Detect which cell encompasses the target text, then output its (x, y) center coordinate. 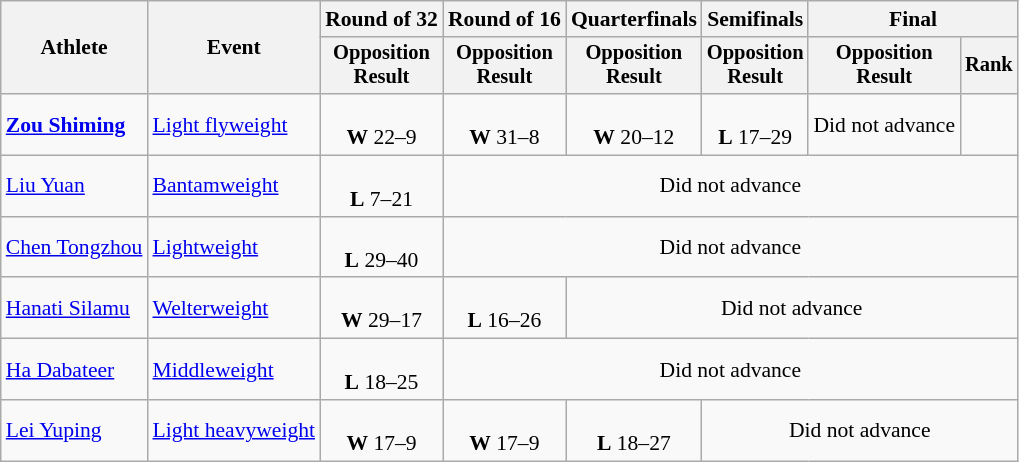
Light flyweight (234, 124)
L 18–27 (634, 430)
W 29–17 (382, 308)
Event (234, 48)
Lightweight (234, 248)
Middleweight (234, 370)
Welterweight (234, 308)
W 20–12 (634, 124)
Bantamweight (234, 186)
Athlete (74, 48)
W 31–8 (504, 124)
Final (912, 19)
L 16–26 (504, 308)
Zou Shiming (74, 124)
W 22–9 (382, 124)
L 18–25 (382, 370)
Lei Yuping (74, 430)
L 7–21 (382, 186)
Chen Tongzhou (74, 248)
Round of 32 (382, 19)
Semifinals (756, 19)
Light heavyweight (234, 430)
L 29–40 (382, 248)
Round of 16 (504, 19)
L 17–29 (756, 124)
Rank (989, 66)
Ha Dabateer (74, 370)
Quarterfinals (634, 19)
Hanati Silamu (74, 308)
Liu Yuan (74, 186)
